Extract the [x, y] coordinate from the center of the cell holding the provided text.  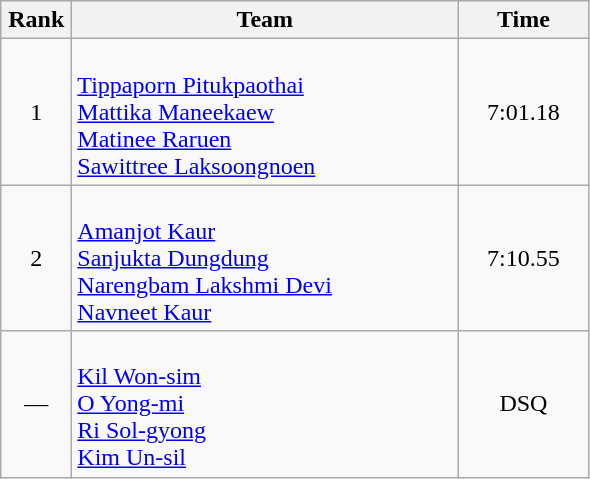
Kil Won-simO Yong-miRi Sol-gyongKim Un-sil [265, 404]
7:01.18 [524, 112]
Rank [36, 20]
Tippaporn PitukpaothaiMattika ManeekaewMatinee RaruenSawittree Laksoongnoen [265, 112]
DSQ [524, 404]
Amanjot KaurSanjukta DungdungNarengbam Lakshmi DeviNavneet Kaur [265, 258]
2 [36, 258]
Team [265, 20]
— [36, 404]
7:10.55 [524, 258]
Time [524, 20]
1 [36, 112]
